Capture the cell that displays the provided text and extract its (X, Y) central coordinate. 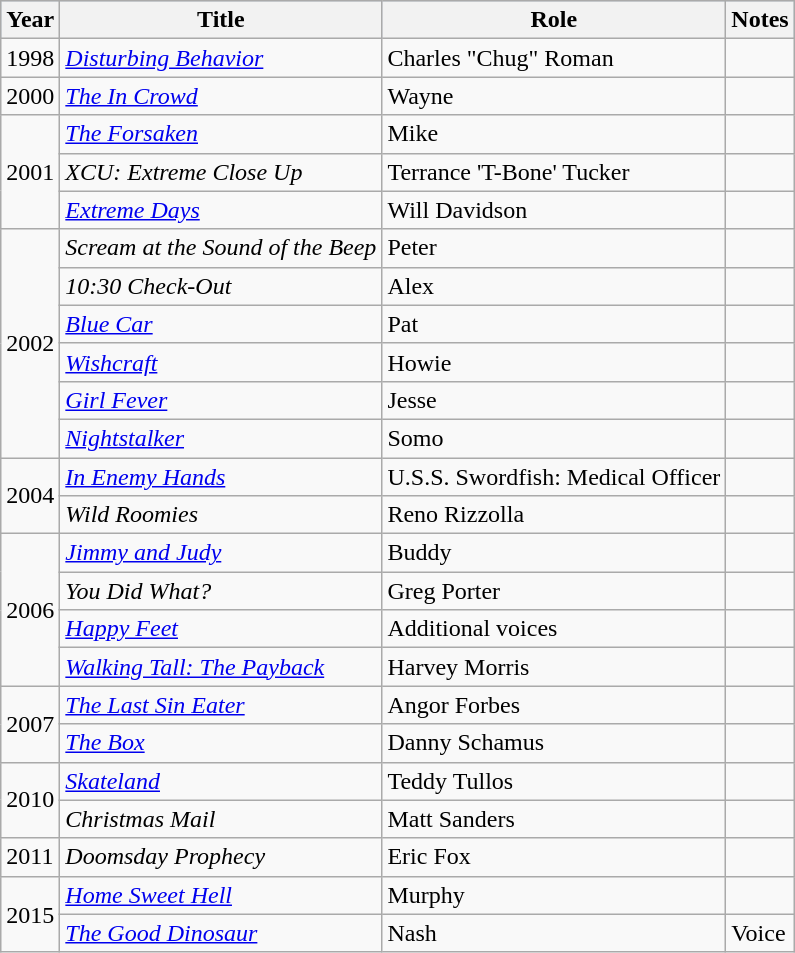
The Box (221, 743)
2004 (30, 496)
Girl Fever (221, 400)
XCU: Extreme Close Up (221, 172)
Nightstalker (221, 438)
Will Davidson (554, 210)
Jimmy and Judy (221, 553)
The Good Dinosaur (221, 933)
Greg Porter (554, 591)
Howie (554, 362)
Mike (554, 134)
Pat (554, 324)
Doomsday Prophecy (221, 857)
Christmas Mail (221, 819)
1998 (30, 58)
Disturbing Behavior (221, 58)
Blue Car (221, 324)
2001 (30, 172)
Eric Fox (554, 857)
Wild Roomies (221, 515)
Home Sweet Hell (221, 895)
Teddy Tullos (554, 781)
Jesse (554, 400)
Wishcraft (221, 362)
Murphy (554, 895)
Role (554, 20)
2010 (30, 800)
You Did What? (221, 591)
Extreme Days (221, 210)
Walking Tall: The Payback (221, 667)
2006 (30, 610)
Alex (554, 286)
Harvey Morris (554, 667)
Charles "Chug" Roman (554, 58)
The Last Sin Eater (221, 705)
Additional voices (554, 629)
2007 (30, 724)
2011 (30, 857)
In Enemy Hands (221, 477)
Buddy (554, 553)
Peter (554, 248)
Year (30, 20)
Wayne (554, 96)
Title (221, 20)
Skateland (221, 781)
10:30 Check-Out (221, 286)
Matt Sanders (554, 819)
Somo (554, 438)
2002 (30, 343)
2000 (30, 96)
Terrance 'T-Bone' Tucker (554, 172)
Danny Schamus (554, 743)
Angor Forbes (554, 705)
Voice (760, 933)
Notes (760, 20)
U.S.S. Swordfish: Medical Officer (554, 477)
Happy Feet (221, 629)
Reno Rizzolla (554, 515)
The Forsaken (221, 134)
Scream at the Sound of the Beep (221, 248)
Nash (554, 933)
2015 (30, 914)
The In Crowd (221, 96)
